From the cell containing the given text, extract its center point as [x, y] coordinate. 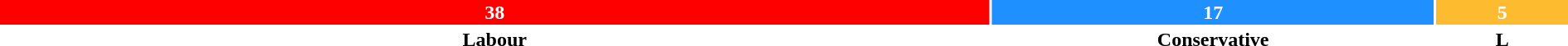
17 [1213, 12]
38 [494, 12]
5 [1502, 12]
